For the text-containing cell, return its midpoint in [x, y] coordinate format. 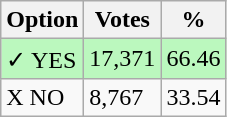
% [194, 20]
8,767 [122, 97]
X NO [42, 97]
Option [42, 20]
17,371 [122, 59]
Votes [122, 20]
33.54 [194, 97]
66.46 [194, 59]
✓ YES [42, 59]
